Scan for the cell matching the given text and deliver its [X, Y] coordinate at center. 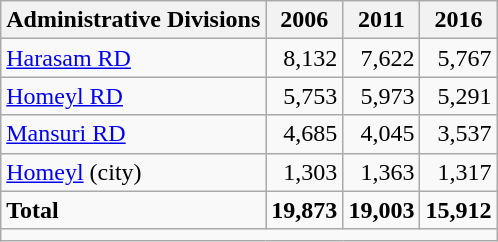
2006 [304, 20]
19,873 [304, 210]
5,753 [304, 96]
4,045 [382, 134]
1,303 [304, 172]
4,685 [304, 134]
Administrative Divisions [134, 20]
2011 [382, 20]
15,912 [458, 210]
2016 [458, 20]
7,622 [382, 58]
3,537 [458, 134]
Harasam RD [134, 58]
8,132 [304, 58]
5,291 [458, 96]
1,317 [458, 172]
5,973 [382, 96]
Homeyl RD [134, 96]
5,767 [458, 58]
1,363 [382, 172]
Total [134, 210]
19,003 [382, 210]
Homeyl (city) [134, 172]
Mansuri RD [134, 134]
